Provide the (X, Y) coordinate of the cell's center where the given text is located.  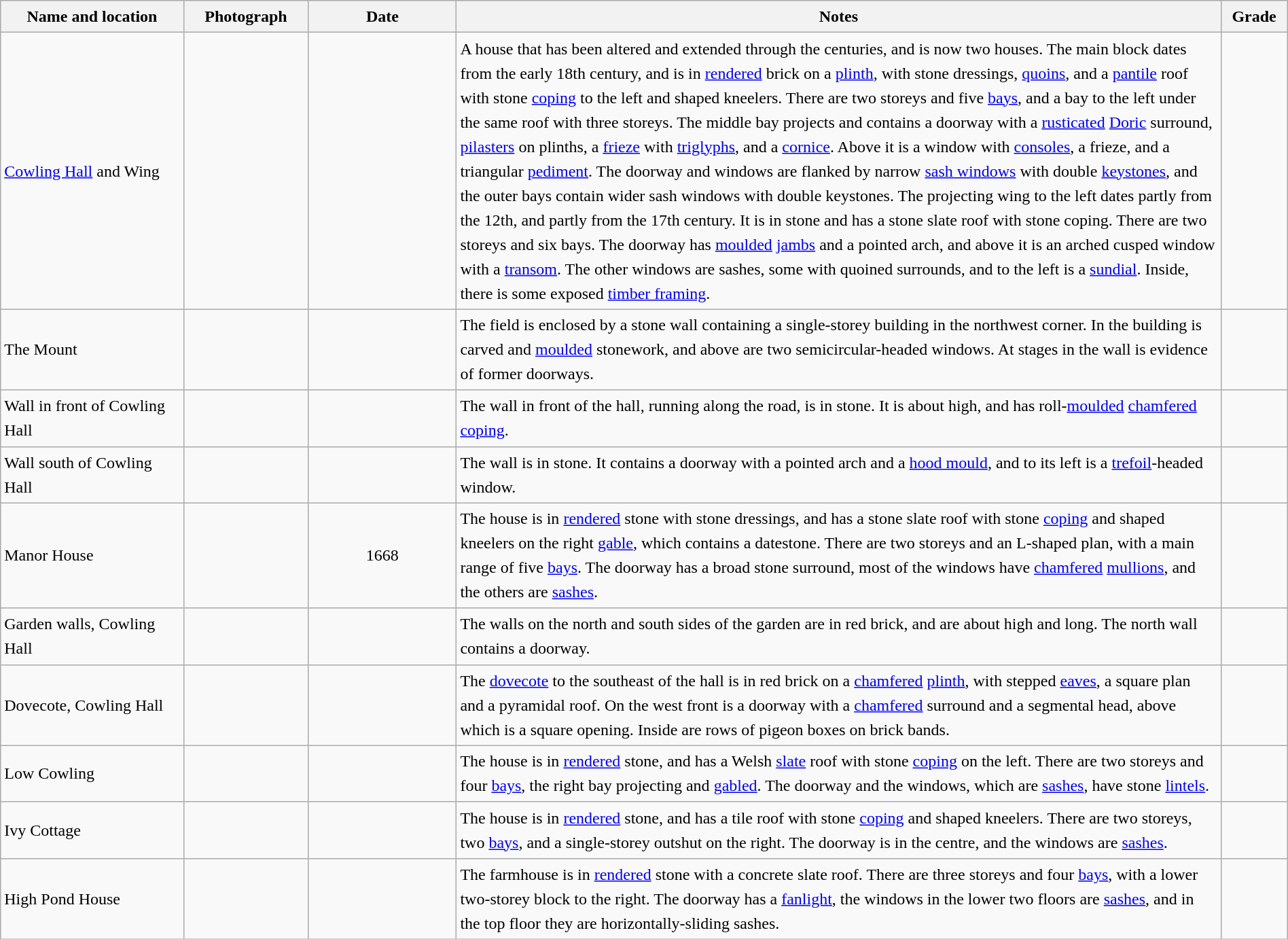
Grade (1254, 16)
Ivy Cottage (92, 830)
Date (382, 16)
Photograph (246, 16)
Wall in front of Cowling Hall (92, 419)
Low Cowling (92, 773)
The wall in front of the hall, running along the road, is in stone. It is about high, and has roll-moulded chamfered coping. (838, 419)
Wall south of Cowling Hall (92, 474)
The wall is in stone. It contains a doorway with a pointed arch and a hood mould, and to its left is a trefoil-headed window. (838, 474)
Cowling Hall and Wing (92, 171)
Manor House (92, 556)
The walls on the north and south sides of the garden are in red brick, and are about high and long. The north wall contains a doorway. (838, 636)
1668 (382, 556)
Garden walls, Cowling Hall (92, 636)
Name and location (92, 16)
The Mount (92, 349)
Dovecote, Cowling Hall (92, 705)
High Pond House (92, 898)
Notes (838, 16)
